Pinpoint the cell where the given text exists, returning its (X, Y) midpoint coordinate. 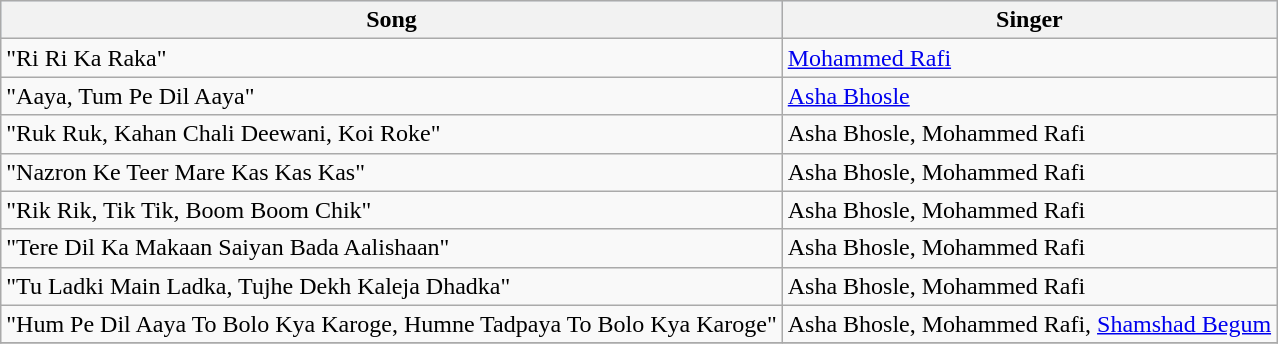
"Hum Pe Dil Aaya To Bolo Kya Karoge, Humne Tadpaya To Bolo Kya Karoge" (392, 324)
"Aaya, Tum Pe Dil Aaya" (392, 96)
Asha Bhosle (1029, 96)
"Ruk Ruk, Kahan Chali Deewani, Koi Roke" (392, 134)
Singer (1029, 20)
Song (392, 20)
"Tere Dil Ka Makaan Saiyan Bada Aalishaan" (392, 248)
Mohammed Rafi (1029, 58)
"Nazron Ke Teer Mare Kas Kas Kas" (392, 172)
"Tu Ladki Main Ladka, Tujhe Dekh Kaleja Dhadka" (392, 286)
"Rik Rik, Tik Tik, Boom Boom Chik" (392, 210)
Asha Bhosle, Mohammed Rafi, Shamshad Begum (1029, 324)
"Ri Ri Ka Raka" (392, 58)
